Locate the cell with the specified text and output its [X, Y] center coordinate. 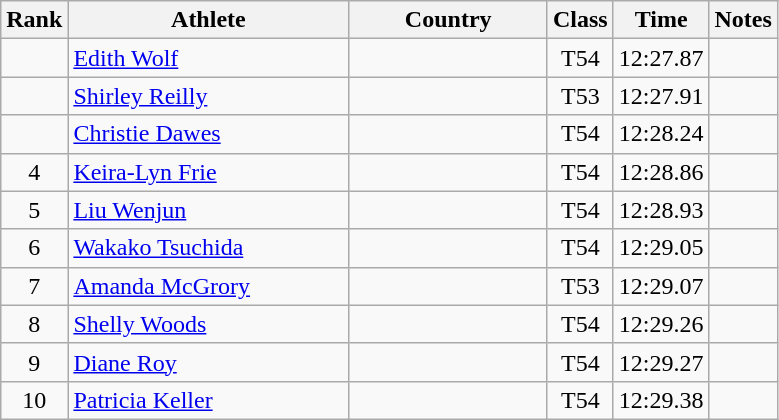
5 [34, 210]
Country [448, 20]
Christie Dawes [208, 134]
Edith Wolf [208, 58]
Patricia Keller [208, 400]
12:27.87 [661, 58]
12:29.07 [661, 286]
Time [661, 20]
Athlete [208, 20]
9 [34, 362]
Rank [34, 20]
12:28.86 [661, 172]
12:28.93 [661, 210]
Liu Wenjun [208, 210]
Notes [743, 20]
10 [34, 400]
7 [34, 286]
Shelly Woods [208, 324]
12:29.05 [661, 248]
Diane Roy [208, 362]
Class [580, 20]
Shirley Reilly [208, 96]
12:27.91 [661, 96]
4 [34, 172]
Wakako Tsuchida [208, 248]
12:29.38 [661, 400]
8 [34, 324]
12:29.26 [661, 324]
12:28.24 [661, 134]
Amanda McGrory [208, 286]
6 [34, 248]
12:29.27 [661, 362]
Keira-Lyn Frie [208, 172]
